Identify which cell holds the provided text, then report its (X, Y) central coordinate. 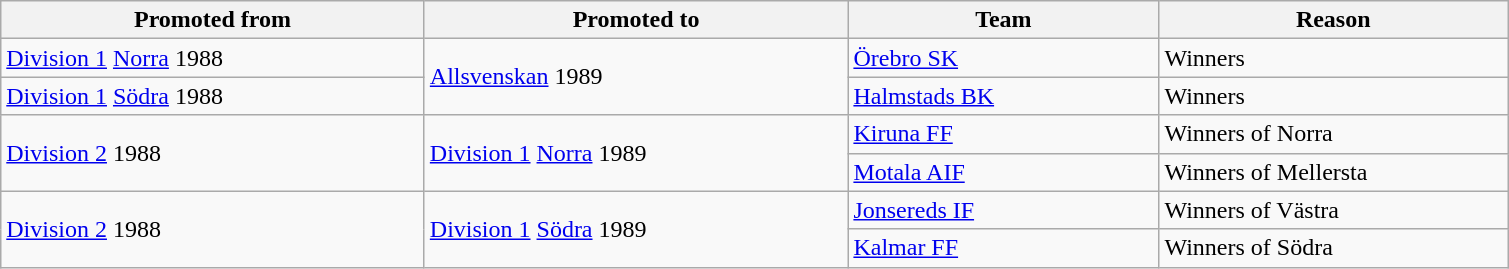
Kiruna FF (1004, 134)
Promoted to (636, 20)
Division 1 Norra 1988 (213, 58)
Allsvenskan 1989 (636, 77)
Örebro SK (1004, 58)
Team (1004, 20)
Reason (1334, 20)
Jonsereds IF (1004, 210)
Motala AIF (1004, 172)
Promoted from (213, 20)
Winners of Södra (1334, 248)
Kalmar FF (1004, 248)
Division 1 Norra 1989 (636, 153)
Halmstads BK (1004, 96)
Winners of Mellersta (1334, 172)
Winners of Västra (1334, 210)
Division 1 Södra 1989 (636, 229)
Winners of Norra (1334, 134)
Division 1 Södra 1988 (213, 96)
